Search for the cell housing the specified text and yield its [X, Y] center coordinate. 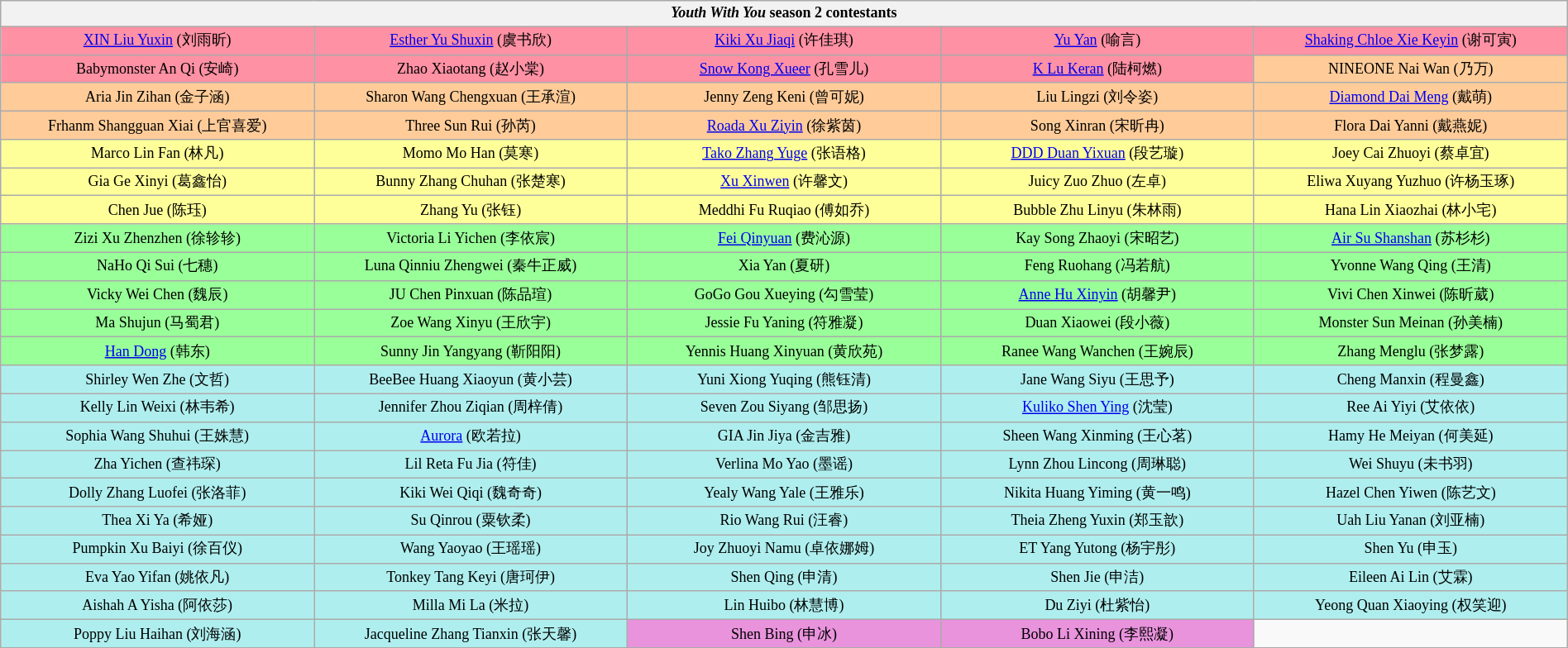
Chen Jue (陈珏) [157, 210]
Jacqueline Zhang Tianxin (张天馨) [471, 634]
Bobo Li Xining (李熙凝) [1097, 634]
Hana Lin Xiaozhai (林小宅) [1411, 210]
Tako Zhang Yuge (张语格) [784, 154]
Wang Yaoyao (王瑶瑶) [471, 549]
Youth With You season 2 contestants [784, 13]
Kiki Xu Jiaqi (许佳琪) [784, 40]
XIN Liu Yuxin (刘雨昕) [157, 40]
Lil Reta Fu Jia (符佳) [471, 464]
Shaking Chloe Xie Keyin (谢可寅) [1411, 40]
Zhang Menglu (张梦露) [1411, 351]
Bubble Zhu Linyu (朱林雨) [1097, 210]
Gia Ge Xinyi (葛鑫怡) [157, 182]
Yuni Xiong Yuqing (熊钰清) [784, 379]
Xia Yan (夏研) [784, 266]
DDD Duan Yixuan (段艺璇) [1097, 154]
Luna Qinniu Zhengwei (秦牛正威) [471, 266]
Three Sun Rui (孙芮) [471, 125]
Shen Qing (申清) [784, 577]
Lin Huibo (林慧博) [784, 605]
Yeong Quan Xiaoying (权笑迎) [1411, 605]
Su Qinrou (粟钦柔) [471, 521]
Kuliko Shen Ying (沈莹) [1097, 407]
Ree Ai Yiyi (艾依依) [1411, 407]
Song Xinran (宋昕冉) [1097, 125]
Yennis Huang Xinyuan (黄欣苑) [784, 351]
Wei Shuyu (未书羽) [1411, 464]
Momo Mo Han (莫寒) [471, 154]
Sheen Wang Xinming (王心茗) [1097, 436]
Yealy Wang Yale (王雅乐) [784, 493]
Sophia Wang Shuhui (王姝慧) [157, 436]
Ranee Wang Wanchen (王婉辰) [1097, 351]
Rio Wang Rui (汪睿) [784, 521]
Aishah A Yisha (阿依莎) [157, 605]
JU Chen Pinxuan (陈品瑄) [471, 294]
Yvonne Wang Qing (王清) [1411, 266]
Anne Hu Xinyin (胡馨尹) [1097, 294]
Aria Jin Zihan (金子涵) [157, 97]
Shen Jie (申洁) [1097, 577]
NaHo Qi Sui (七穗) [157, 266]
Snow Kong Xueer (孔雪儿) [784, 69]
Duan Xiaowei (段小薇) [1097, 323]
Babymonster An Qi (安崎) [157, 69]
Juicy Zuo Zhuo (左卓) [1097, 182]
Esther Yu Shuxin (虞书欣) [471, 40]
Shen Yu (申玉) [1411, 549]
Victoria Li Yichen (李依宸) [471, 238]
Frhanm Shangguan Xiai (上官喜爱) [157, 125]
Kiki Wei Qiqi (魏奇奇) [471, 493]
Uah Liu Yanan (刘亚楠) [1411, 521]
GIA Jin Jiya (金吉雅) [784, 436]
Verlina Mo Yao (墨谣) [784, 464]
Jenny Zeng Keni (曾可妮) [784, 97]
Vivi Chen Xinwei (陈昕葳) [1411, 294]
Kelly Lin Weixi (林韦希) [157, 407]
Zizi Xu Zhenzhen (徐轸轸) [157, 238]
Fei Qinyuan (费沁源) [784, 238]
Shirley Wen Zhe (文哲) [157, 379]
Vicky Wei Chen (魏辰) [157, 294]
Theia Zheng Yuxin (郑玉歆) [1097, 521]
GoGo Gou Xueying (勾雪莹) [784, 294]
Eva Yao Yifan (姚依凡) [157, 577]
Zha Yichen (查祎琛) [157, 464]
Bunny Zhang Chuhan (张楚寒) [471, 182]
Eileen Ai Lin (艾霖) [1411, 577]
Zhao Xiaotang (赵小棠) [471, 69]
Joy Zhuoyi Namu (卓依娜姆) [784, 549]
Zoe Wang Xinyu (王欣宇) [471, 323]
Kay Song Zhaoyi (宋昭艺) [1097, 238]
Air Su Shanshan (苏杉杉) [1411, 238]
Marco Lin Fan (林凡) [157, 154]
Monster Sun Meinan (孙美楠) [1411, 323]
K Lu Keran (陆柯燃) [1097, 69]
Pumpkin Xu Baiyi (徐百仪) [157, 549]
Milla Mi La (米拉) [471, 605]
Xu Xinwen (许馨文) [784, 182]
Han Dong (韩东) [157, 351]
Aurora (欧若拉) [471, 436]
Shen Bing (申冰) [784, 634]
Jennifer Zhou Ziqian (周梓倩) [471, 407]
Liu Lingzi (刘令姿) [1097, 97]
Lynn Zhou Lincong (周琳聪) [1097, 464]
Dolly Zhang Luofei (张洛菲) [157, 493]
Flora Dai Yanni (戴燕妮) [1411, 125]
Thea Xi Ya (希娅) [157, 521]
Cheng Manxin (程曼鑫) [1411, 379]
Poppy Liu Haihan (刘海涵) [157, 634]
Joey Cai Zhuoyi (蔡卓宜) [1411, 154]
Hazel Chen Yiwen (陈艺文) [1411, 493]
Diamond Dai Meng (戴萌) [1411, 97]
Eliwa Xuyang Yuzhuo (许杨玉琢) [1411, 182]
Seven Zou Siyang (邹思扬) [784, 407]
Du Ziyi (杜紫怡) [1097, 605]
Hamy He Meiyan (何美延) [1411, 436]
Tonkey Tang Keyi (唐珂伊) [471, 577]
Feng Ruohang (冯若航) [1097, 266]
ET Yang Yutong (杨宇彤) [1097, 549]
NINEONE Nai Wan (乃万) [1411, 69]
Sharon Wang Chengxuan (王承渲) [471, 97]
Jane Wang Siyu (王思予) [1097, 379]
Jessie Fu Yaning (符雅凝) [784, 323]
BeeBee Huang Xiaoyun (黄小芸) [471, 379]
Nikita Huang Yiming (黄一鸣) [1097, 493]
Meddhi Fu Ruqiao (傅如乔) [784, 210]
Sunny Jin Yangyang (靳阳阳) [471, 351]
Ma Shujun (马蜀君) [157, 323]
Zhang Yu (张钰) [471, 210]
Yu Yan (喻言) [1097, 40]
Roada Xu Ziyin (徐紫茵) [784, 125]
